Output the (x, y) coordinate of the center of the cell containing the given text.  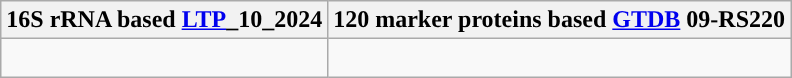
120 marker proteins based GTDB 09-RS220 (560, 20)
16S rRNA based LTP_10_2024 (164, 20)
